Return the [x, y] coordinate for the center point of the cell that contains the specified text.  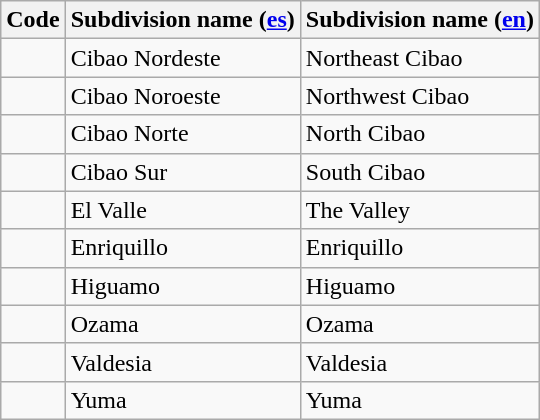
Northeast Cibao [420, 58]
Cibao Sur [182, 172]
Subdivision name (en) [420, 20]
North Cibao [420, 134]
Northwest Cibao [420, 96]
Cibao Norte [182, 134]
Code [33, 20]
The Valley [420, 210]
Cibao Nordeste [182, 58]
Subdivision name (es) [182, 20]
Cibao Noroeste [182, 96]
South Cibao [420, 172]
El Valle [182, 210]
